Find where the given text appears and provide that cell's center as [X, Y] coordinate. 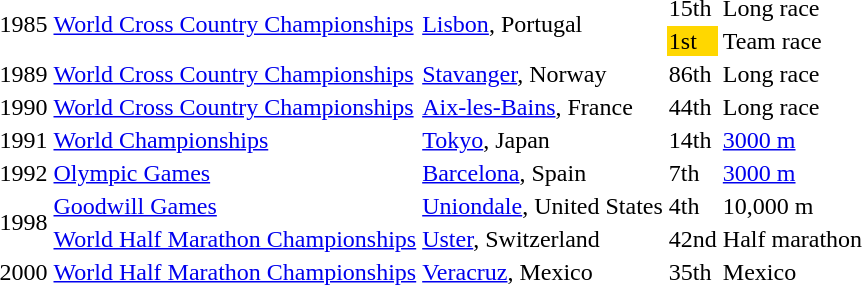
1st [692, 41]
Olympic Games [235, 173]
14th [692, 140]
Goodwill Games [235, 206]
World Half Marathon Championships [235, 239]
Uster, Switzerland [543, 239]
7th [692, 173]
Tokyo, Japan [543, 140]
44th [692, 107]
42nd [692, 239]
Barcelona, Spain [543, 173]
4th [692, 206]
86th [692, 74]
World Championships [235, 140]
Stavanger, Norway [543, 74]
Aix-les-Bains, France [543, 107]
Uniondale, United States [543, 206]
